Output the [X, Y] coordinate of the center of the cell containing the given text.  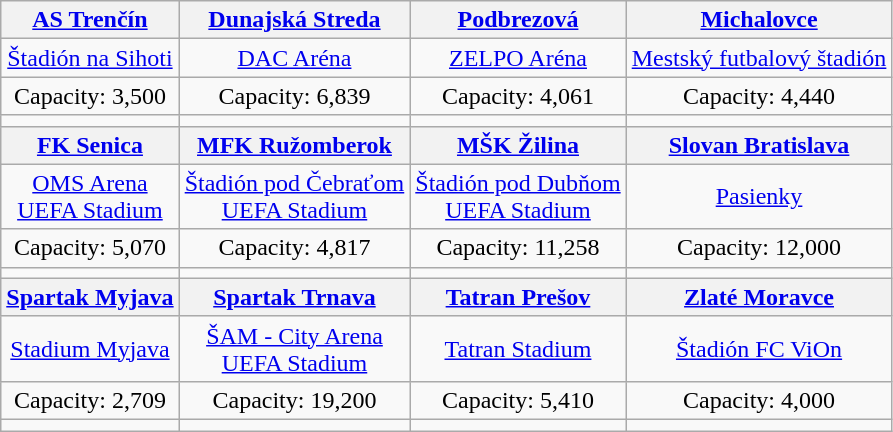
Zlaté Moravce [759, 297]
MFK Ružomberok [294, 145]
OMS ArenaUEFA Stadium [90, 196]
Mestský futbalový štadión [759, 58]
Spartak Myjava [90, 297]
Štadión pod ČebraťomUEFA Stadium [294, 196]
Štadión pod DubňomUEFA Stadium [518, 196]
MŠK Žilina [518, 145]
Stadium Myjava [90, 348]
DAC Aréna [294, 58]
Spartak Trnava [294, 297]
Tatran Stadium [518, 348]
Capacity: 19,200 [294, 400]
Pasienky [759, 196]
Capacity: 6,839 [294, 96]
Štadión FC ViOn [759, 348]
Capacity: 11,258 [518, 248]
Capacity: 4,061 [518, 96]
Capacity: 2,709 [90, 400]
ZELPO Aréna [518, 58]
AS Trenčín [90, 20]
FK Senica [90, 145]
Capacity: 3,500 [90, 96]
Capacity: 5,410 [518, 400]
ŠAM - City ArenaUEFA Stadium [294, 348]
Dunajská Streda [294, 20]
Capacity: 5,070 [90, 248]
Tatran Prešov [518, 297]
Michalovce [759, 20]
Capacity: 4,440 [759, 96]
Capacity: 4,817 [294, 248]
Štadión na Sihoti [90, 58]
Slovan Bratislava [759, 145]
Podbrezová [518, 20]
Capacity: 4,000 [759, 400]
Capacity: 12,000 [759, 248]
